Pinpoint the cell where the given text exists, returning its [x, y] midpoint coordinate. 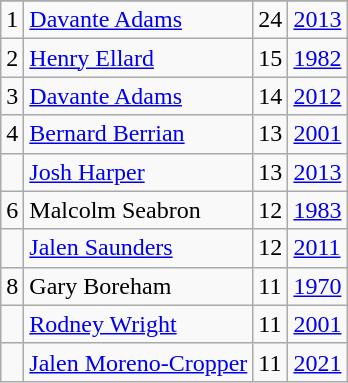
6 [12, 210]
Bernard Berrian [138, 134]
Jalen Saunders [138, 248]
Rodney Wright [138, 324]
3 [12, 96]
1970 [318, 286]
Malcolm Seabron [138, 210]
15 [270, 58]
Jalen Moreno-Cropper [138, 362]
2 [12, 58]
24 [270, 20]
Josh Harper [138, 172]
4 [12, 134]
2012 [318, 96]
2011 [318, 248]
2021 [318, 362]
Henry Ellard [138, 58]
14 [270, 96]
Gary Boreham [138, 286]
1982 [318, 58]
8 [12, 286]
1 [12, 20]
1983 [318, 210]
